Determine the [x, y] coordinate at the center of the cell enclosing the given text.  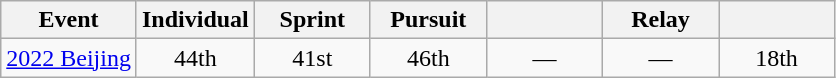
18th [777, 58]
44th [195, 58]
41st [312, 58]
Individual [195, 20]
Event [69, 20]
2022 Beijing [69, 58]
Relay [660, 20]
Sprint [312, 20]
Pursuit [428, 20]
46th [428, 58]
